Find where the given text appears and provide that cell's center as [x, y] coordinate. 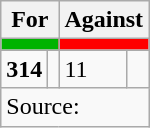
For [30, 20]
Against [104, 20]
11 [93, 69]
Source: [75, 107]
314 [24, 69]
